For the text-containing cell, return its midpoint in (X, Y) coordinate format. 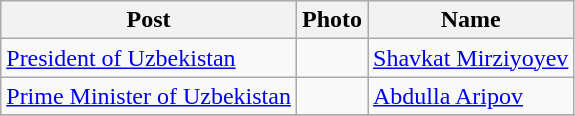
Name (471, 20)
Post (149, 20)
Abdulla Aripov (471, 96)
Shavkat Mirziyoyev (471, 58)
Prime Minister of Uzbekistan (149, 96)
Photo (332, 20)
President of Uzbekistan (149, 58)
